Return (X, Y) of the center of cell containing provided text 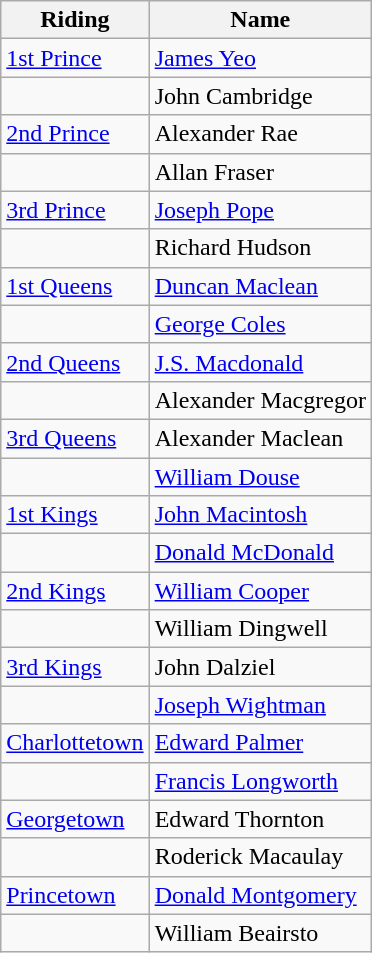
William Beairsto (260, 933)
George Coles (260, 324)
Joseph Pope (260, 210)
2nd Queens (75, 362)
Georgetown (75, 819)
3rd Queens (75, 438)
Roderick Macaulay (260, 857)
Edward Palmer (260, 743)
Francis Longworth (260, 781)
Charlottetown (75, 743)
Princetown (75, 895)
Alexander Rae (260, 134)
Alexander Macgregor (260, 400)
2nd Kings (75, 591)
James Yeo (260, 58)
Allan Fraser (260, 172)
Richard Hudson (260, 248)
William Cooper (260, 591)
John Cambridge (260, 96)
John Dalziel (260, 667)
William Douse (260, 477)
3rd Kings (75, 667)
1st Kings (75, 515)
Alexander Maclean (260, 438)
3rd Prince (75, 210)
1st Prince (75, 58)
1st Queens (75, 286)
Donald McDonald (260, 553)
John Macintosh (260, 515)
Edward Thornton (260, 819)
Duncan Maclean (260, 286)
Riding (75, 20)
Joseph Wightman (260, 705)
William Dingwell (260, 629)
J.S. Macdonald (260, 362)
Name (260, 20)
2nd Prince (75, 134)
Donald Montgomery (260, 895)
